Scan for the cell matching the given text and deliver its (x, y) coordinate at center. 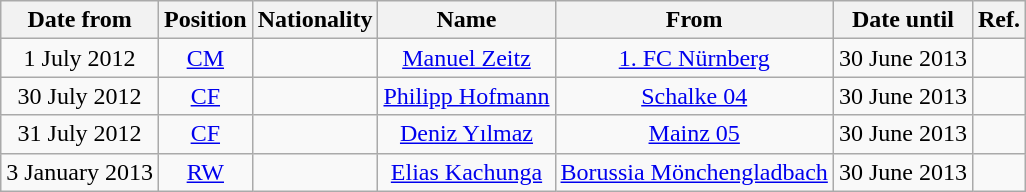
30 July 2012 (80, 96)
Date from (80, 20)
From (694, 20)
1. FC Nürnberg (694, 58)
Manuel Zeitz (466, 58)
Elias Kachunga (466, 172)
Deniz Yılmaz (466, 134)
Position (205, 20)
Nationality (315, 20)
CM (205, 58)
Schalke 04 (694, 96)
1 July 2012 (80, 58)
Name (466, 20)
Philipp Hofmann (466, 96)
Date until (902, 20)
Ref. (998, 20)
3 January 2013 (80, 172)
Mainz 05 (694, 134)
Borussia Mönchengladbach (694, 172)
RW (205, 172)
31 July 2012 (80, 134)
